Capture the cell that displays the provided text and extract its (X, Y) central coordinate. 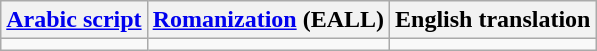
Romanization (EALL) (268, 20)
Arabic script (74, 20)
English translation (493, 20)
